Search for the cell housing the specified text and yield its [x, y] center coordinate. 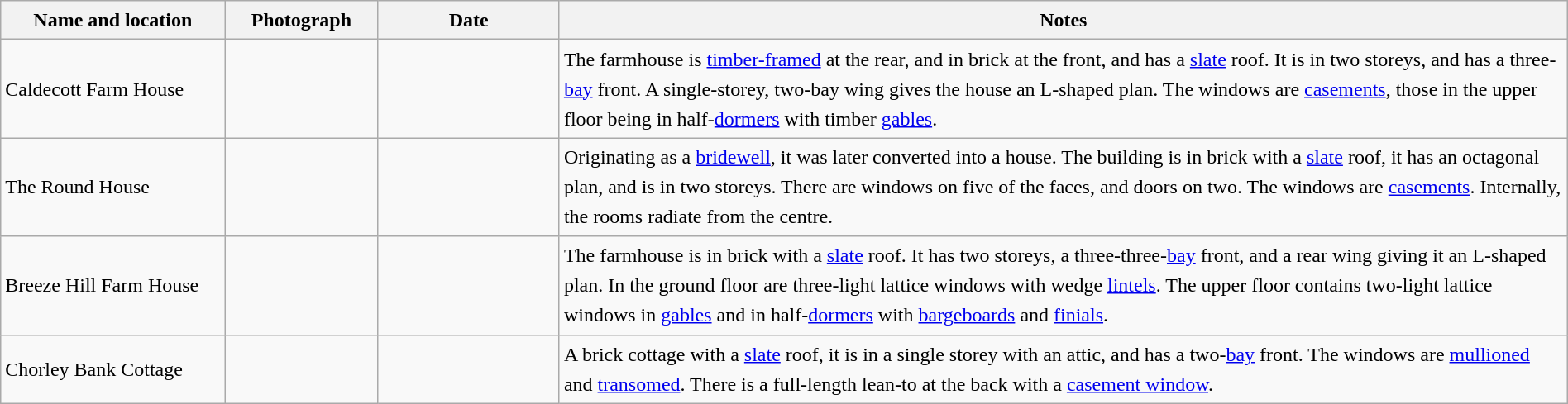
Caldecott Farm House [112, 89]
Notes [1064, 20]
Chorley Bank Cottage [112, 368]
The Round House [112, 187]
Photograph [301, 20]
Date [468, 20]
Name and location [112, 20]
Breeze Hill Farm House [112, 286]
